Identify which cell holds the provided text, then report its (x, y) central coordinate. 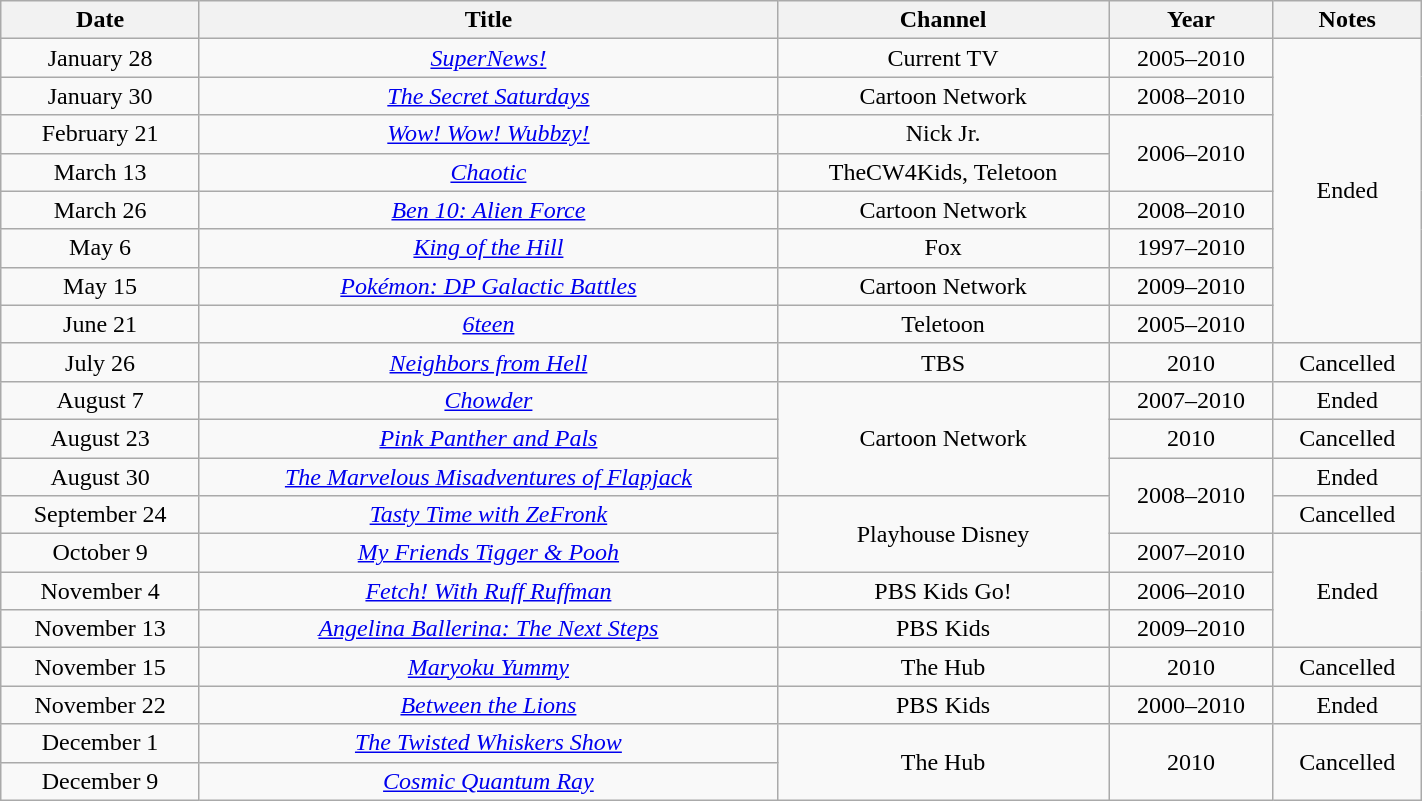
August 30 (100, 477)
TBS (942, 362)
Playhouse Disney (942, 534)
Pokémon: DP Galactic Battles (488, 286)
August 7 (100, 400)
Nick Jr. (942, 134)
Title (488, 20)
Wow! Wow! Wubbzy! (488, 134)
Fox (942, 248)
2000–2010 (1192, 705)
Teletoon (942, 324)
November 4 (100, 591)
November 22 (100, 705)
The Secret Saturdays (488, 96)
Maryoku Yummy (488, 667)
TheCW4Kids, Teletoon (942, 172)
May 6 (100, 248)
King of the Hill (488, 248)
September 24 (100, 515)
Fetch! With Ruff Ruffman (488, 591)
Ben 10: Alien Force (488, 210)
Neighbors from Hell (488, 362)
Cosmic Quantum Ray (488, 781)
Angelina Ballerina: The Next Steps (488, 629)
May 15 (100, 286)
January 30 (100, 96)
The Twisted Whiskers Show (488, 743)
PBS Kids Go! (942, 591)
Current TV (942, 58)
Between the Lions (488, 705)
Notes (1347, 20)
Channel (942, 20)
November 13 (100, 629)
December 1 (100, 743)
January 28 (100, 58)
Chaotic (488, 172)
Year (1192, 20)
Tasty Time with ZeFronk (488, 515)
July 26 (100, 362)
October 9 (100, 553)
Date (100, 20)
August 23 (100, 438)
1997–2010 (1192, 248)
6teen (488, 324)
March 13 (100, 172)
March 26 (100, 210)
SuperNews! (488, 58)
December 9 (100, 781)
June 21 (100, 324)
Chowder (488, 400)
The Marvelous Misadventures of Flapjack (488, 477)
November 15 (100, 667)
My Friends Tigger & Pooh (488, 553)
February 21 (100, 134)
Pink Panther and Pals (488, 438)
